From the cell containing the given text, extract its center point as [X, Y] coordinate. 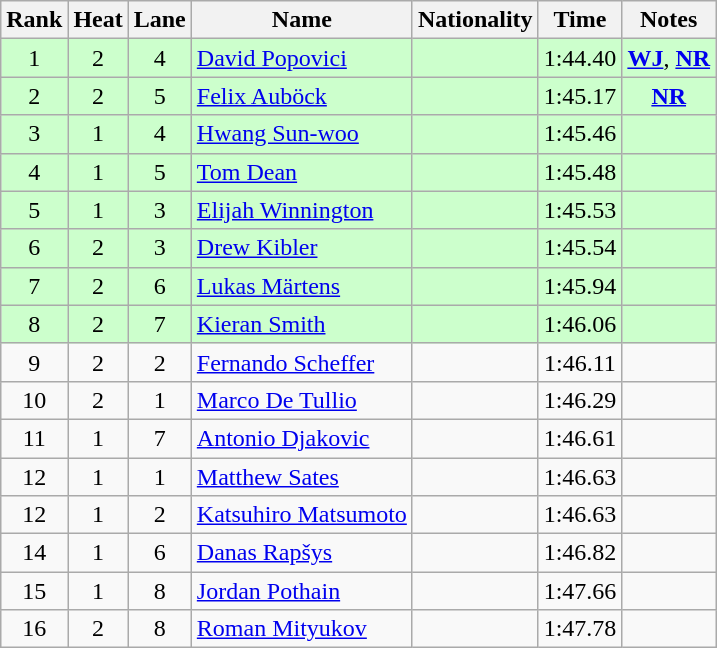
Name [302, 20]
Heat [98, 20]
1:46.29 [580, 400]
Katsuhiro Matsumoto [302, 515]
14 [34, 553]
1:45.48 [580, 172]
Jordan Pothain [302, 591]
Drew Kibler [302, 248]
Nationality [475, 20]
1:44.40 [580, 58]
15 [34, 591]
1:46.06 [580, 324]
Lane [160, 20]
1:45.94 [580, 286]
WJ, NR [669, 58]
Hwang Sun-woo [302, 134]
Lukas Märtens [302, 286]
1:45.46 [580, 134]
Tom Dean [302, 172]
1:45.54 [580, 248]
Elijah Winnington [302, 210]
Time [580, 20]
Felix Auböck [302, 96]
1:46.11 [580, 362]
Notes [669, 20]
Matthew Sates [302, 477]
16 [34, 629]
1:47.78 [580, 629]
9 [34, 362]
Antonio Djakovic [302, 438]
1:46.61 [580, 438]
Danas Rapšys [302, 553]
11 [34, 438]
Roman Mityukov [302, 629]
Marco De Tullio [302, 400]
David Popovici [302, 58]
NR [669, 96]
Kieran Smith [302, 324]
1:46.82 [580, 553]
Fernando Scheffer [302, 362]
1:45.17 [580, 96]
1:45.53 [580, 210]
Rank [34, 20]
1:47.66 [580, 591]
10 [34, 400]
